Provide the [x, y] coordinate of the cell's center where the given text is located.  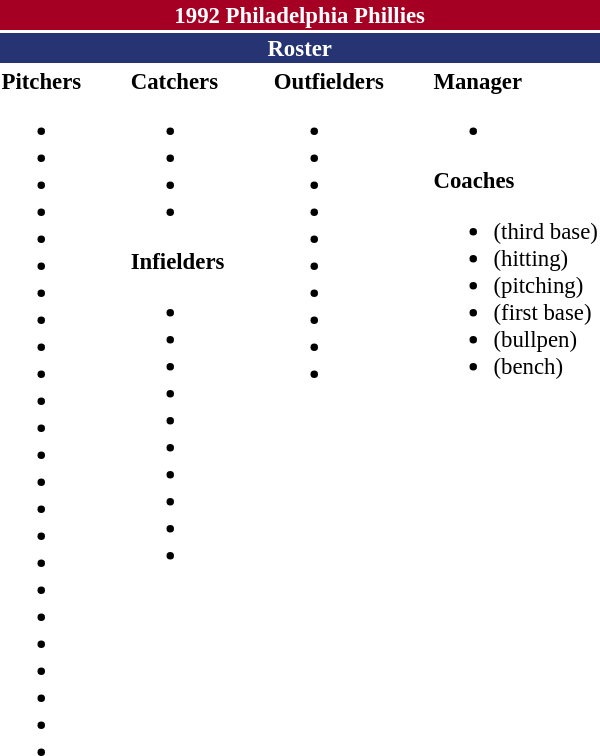
1992 Philadelphia Phillies [300, 15]
Roster [300, 48]
